Pinpoint the cell where the given text exists, returning its [X, Y] midpoint coordinate. 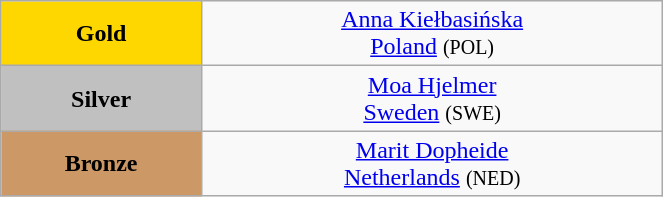
Moa HjelmerSweden (SWE) [432, 98]
Anna KiełbasińskaPoland (POL) [432, 34]
Bronze [102, 164]
Silver [102, 98]
Marit DopheideNetherlands (NED) [432, 164]
Gold [102, 34]
